Extract the (X, Y) coordinate from the center of the cell holding the provided text.  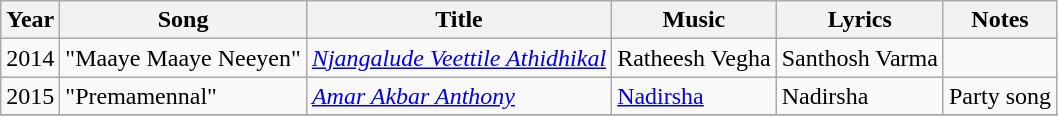
"Premamennal" (184, 96)
Santhosh Varma (860, 58)
"Maaye Maaye Neeyen" (184, 58)
Song (184, 20)
2014 (30, 58)
Music (694, 20)
Title (458, 20)
Notes (1000, 20)
2015 (30, 96)
Lyrics (860, 20)
Amar Akbar Anthony (458, 96)
Party song (1000, 96)
Njangalude Veettile Athidhikal (458, 58)
Year (30, 20)
Ratheesh Vegha (694, 58)
